From the cell containing the given text, extract its center point as [X, Y] coordinate. 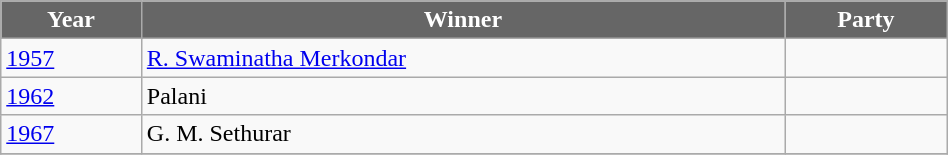
1957 [72, 58]
Winner [462, 20]
R. Swaminatha Merkondar [462, 58]
1962 [72, 96]
G. M. Sethurar [462, 134]
Party [866, 20]
Palani [462, 96]
1967 [72, 134]
Year [72, 20]
